Identify which cell holds the provided text, then report its [x, y] central coordinate. 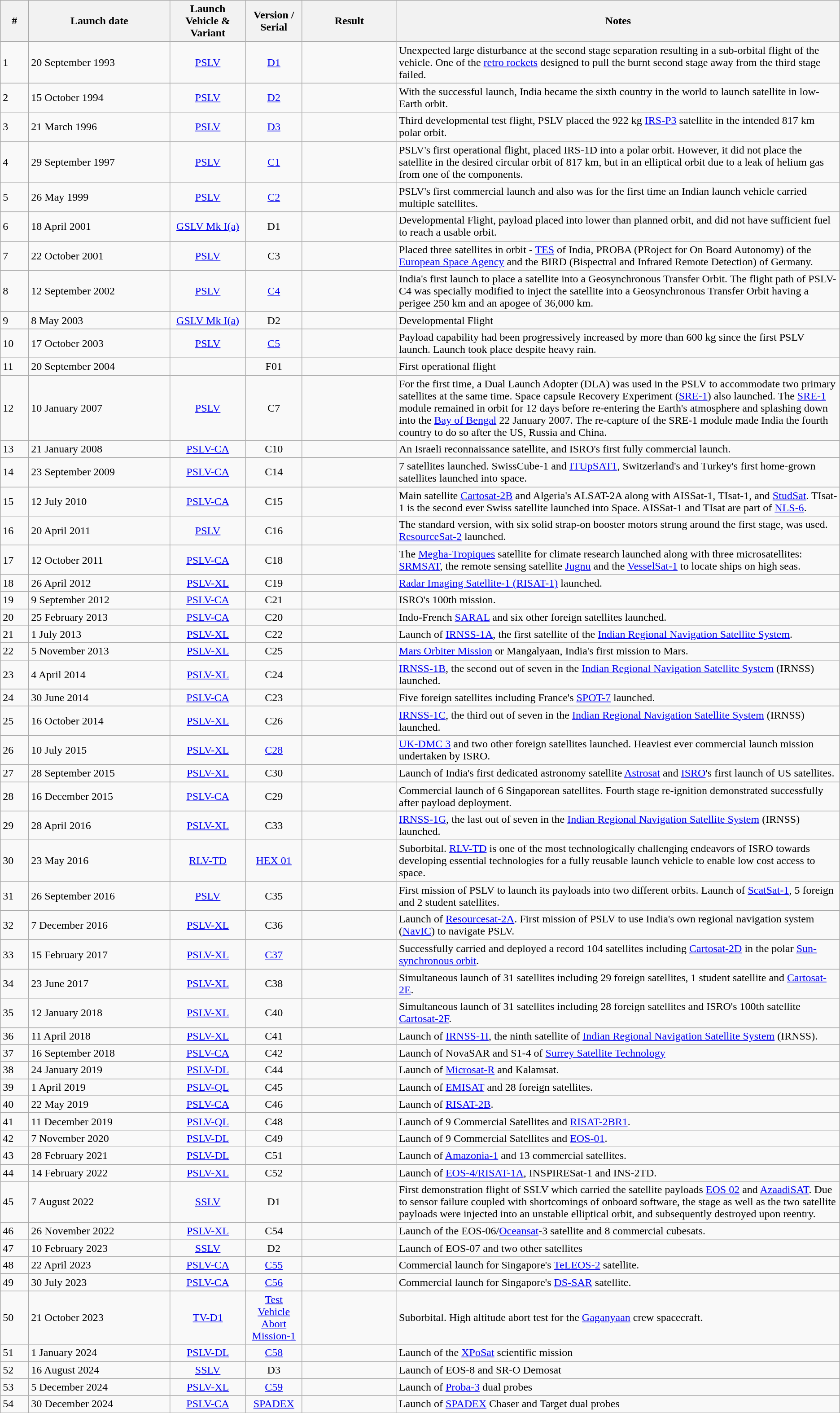
26 [14, 750]
20 September 1993 [100, 62]
54 [14, 1404]
46 [14, 1231]
12 September 2002 [100, 291]
HEX 01 [274, 861]
Launch of SPADEX Chaser and Target dual probes [618, 1404]
12 January 2018 [100, 1013]
5 November 2013 [100, 651]
Launch of IRNSS-1I, the ninth satellite of Indian Regional Navigation Satellite System (IRNSS). [618, 1036]
C36 [274, 926]
C29 [274, 796]
C41 [274, 1036]
7 November 2020 [100, 1138]
28 [14, 796]
C54 [274, 1231]
Commercial launch for Singapore's TeLEOS-2 satellite. [618, 1265]
Launch of EOS-07 and two other satellites [618, 1248]
C59 [274, 1387]
C45 [274, 1087]
C5 [274, 343]
C16 [274, 531]
25 February 2013 [100, 617]
C48 [274, 1121]
C3 [274, 256]
15 February 2017 [100, 954]
26 November 2022 [100, 1231]
15 [14, 502]
33 [14, 954]
Launch date [100, 21]
42 [14, 1138]
30 June 2014 [100, 698]
16 September 2018 [100, 1053]
2 [14, 98]
22 October 2001 [100, 256]
Third developmental test flight, PSLV placed the 922 kg IRS-P3 satellite in the intended 817 km polar orbit. [618, 127]
C2 [274, 197]
21 March 1996 [100, 127]
18 April 2001 [100, 226]
C35 [274, 896]
Launch of EOS-8 and SR-O Demosat [618, 1370]
22 April 2023 [100, 1265]
21 [14, 634]
IRNSS-1G, the last out of seven in the Indian Regional Navigation Satellite System (IRNSS) launched. [618, 826]
9 September 2012 [100, 600]
Launch of 9 Commercial Satellites and EOS-01. [618, 1138]
C20 [274, 617]
29 [14, 826]
C44 [274, 1070]
C15 [274, 502]
C26 [274, 721]
C52 [274, 1173]
C21 [274, 600]
Notes [618, 21]
SPADEX [274, 1404]
First mission of PSLV to launch its payloads into two different orbits. Launch of ScatSat-1, 5 foreign and 2 student satellites. [618, 896]
1 January 2024 [100, 1353]
37 [14, 1053]
26 April 2012 [100, 583]
# [14, 21]
40 [14, 1104]
First operational flight [618, 366]
11 December 2019 [100, 1121]
C42 [274, 1053]
Payload capability had been progressively increased by more than 600 kg since the first PSLV launch. Launch took place despite heavy rain. [618, 343]
C4 [274, 291]
14 [14, 472]
Launch of Proba-3 dual probes [618, 1387]
UK-DMC 3 and two other foreign satellites launched. Heaviest ever commercial launch mission undertaken by ISRO. [618, 750]
C24 [274, 674]
ISRO's 100th mission. [618, 600]
RLV-TD [208, 861]
41 [14, 1121]
31 [14, 896]
6 [14, 226]
C28 [274, 750]
10 July 2015 [100, 750]
23 September 2009 [100, 472]
47 [14, 1248]
IRNSS-1B, the second out of seven in the Indian Regional Navigation Satellite System (IRNSS) launched. [618, 674]
Radar Imaging Satellite-1 (RISAT-1) launched. [618, 583]
4 April 2014 [100, 674]
38 [14, 1070]
C58 [274, 1353]
12 [14, 408]
3 [14, 127]
Launch Vehicle & Variant [208, 21]
PSLV's first commercial launch and also was for the first time an Indian launch vehicle carried multiple satellites. [618, 197]
C55 [274, 1265]
27 [14, 773]
16 [14, 531]
30 July 2023 [100, 1282]
Developmental Flight [618, 320]
20 April 2011 [100, 531]
44 [14, 1173]
16 October 2014 [100, 721]
Launch of the EOS-06/Oceansat-3 satellite and 8 commercial cubesats. [618, 1231]
9 [14, 320]
35 [14, 1013]
Launch of EOS-4/RISAT-1A, INSPIRESat-1 and INS-2TD. [618, 1173]
Successfully carried and deployed a record 104 satellites including Cartosat-2D in the polar Sun-synchronous orbit. [618, 954]
34 [14, 984]
Simultaneous launch of 31 satellites including 29 foreign satellites, 1 student satellite and Cartosat-2E. [618, 984]
24 [14, 698]
53 [14, 1387]
25 [14, 721]
Version / Serial [274, 21]
49 [14, 1282]
16 August 2024 [100, 1370]
C22 [274, 634]
19 [14, 600]
43 [14, 1155]
8 May 2003 [100, 320]
Mars Orbiter Mission or Mangalyaan, India's first mission to Mars. [618, 651]
C25 [274, 651]
23 June 2017 [100, 984]
22 May 2019 [100, 1104]
C51 [274, 1155]
C10 [274, 449]
14 February 2022 [100, 1173]
21 January 2008 [100, 449]
Launch of NovaSAR and S1-4 of Surrey Satellite Technology [618, 1053]
Launch of RISAT-2B. [618, 1104]
11 April 2018 [100, 1036]
21 October 2023 [100, 1318]
28 April 2016 [100, 826]
Result [349, 21]
7 satellites launched. SwissCube-1 and ITUpSAT1, Switzerland's and Turkey's first home-grown satellites launched into space. [618, 472]
20 [14, 617]
10 January 2007 [100, 408]
26 May 1999 [100, 197]
C37 [274, 954]
4 [14, 162]
C49 [274, 1138]
23 [14, 674]
48 [14, 1265]
18 [14, 583]
Indo-French SARAL and six other foreign satellites launched. [618, 617]
Simultaneous launch of 31 satellites including 28 foreign satellites and ISRO's 100th satellite Cartosat-2F. [618, 1013]
17 [14, 560]
Launch of IRNSS-1A, the first satellite of the Indian Regional Navigation Satellite System. [618, 634]
Launch of the XPoSat scientific mission [618, 1353]
22 [14, 651]
17 October 2003 [100, 343]
Commercial launch for Singapore's DS-SAR satellite. [618, 1282]
12 July 2010 [100, 502]
10 [14, 343]
24 January 2019 [100, 1070]
C7 [274, 408]
Launch of 9 Commercial Satellites and RISAT-2BR1. [618, 1121]
C30 [274, 773]
C38 [274, 984]
7 December 2016 [100, 926]
36 [14, 1036]
30 December 2024 [100, 1404]
C40 [274, 1013]
IRNSS-1C, the third out of seven in the Indian Regional Navigation Satellite System (IRNSS) launched. [618, 721]
8 [14, 291]
Suborbital. High altitude abort test for the Gaganyaan crew spacecraft. [618, 1318]
C56 [274, 1282]
13 [14, 449]
TV-D1 [208, 1318]
12 October 2011 [100, 560]
26 September 2016 [100, 896]
1 July 2013 [100, 634]
20 September 2004 [100, 366]
Launch of EMISAT and 28 foreign satellites. [618, 1087]
28 February 2021 [100, 1155]
Commercial launch of 6 Singaporean satellites. Fourth stage re-ignition demonstrated successfully after payload deployment. [618, 796]
50 [14, 1318]
10 February 2023 [100, 1248]
C33 [274, 826]
Developmental Flight, payload placed into lower than planned orbit, and did not have sufficient fuel to reach a usable orbit. [618, 226]
C23 [274, 698]
Test Vehicle Abort Mission-1 [274, 1318]
5 December 2024 [100, 1387]
Launch of Microsat-R and Kalamsat. [618, 1070]
15 October 1994 [100, 98]
29 September 1997 [100, 162]
The standard version, with six solid strap-on booster motors strung around the first stage, was used. ResourceSat-2 launched. [618, 531]
C14 [274, 472]
Five foreign satellites including France's SPOT-7 launched. [618, 698]
16 December 2015 [100, 796]
C18 [274, 560]
30 [14, 861]
Launch of India's first dedicated astronomy satellite Astrosat and ISRO's first launch of US satellites. [618, 773]
With the successful launch, India became the sixth country in the world to launch satellite in low-Earth orbit. [618, 98]
23 May 2016 [100, 861]
32 [14, 926]
An Israeli reconnaissance satellite, and ISRO's first fully commercial launch. [618, 449]
F01 [274, 366]
C19 [274, 583]
39 [14, 1087]
7 [14, 256]
C1 [274, 162]
5 [14, 197]
1 [14, 62]
52 [14, 1370]
45 [14, 1202]
Launch of Amazonia-1 and 13 commercial satellites. [618, 1155]
51 [14, 1353]
11 [14, 366]
7 August 2022 [100, 1202]
Launch of Resourcesat-2A. First mission of PSLV to use India's own regional navigation system (NavIC) to navigate PSLV. [618, 926]
1 April 2019 [100, 1087]
C46 [274, 1104]
28 September 2015 [100, 773]
